Extract the (x, y) coordinate from the center of the cell holding the provided text.  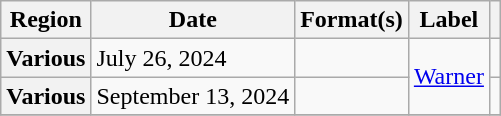
Format(s) (352, 20)
July 26, 2024 (193, 58)
September 13, 2024 (193, 96)
Region (46, 20)
Warner (448, 77)
Date (193, 20)
Label (448, 20)
